Pinpoint the cell where the given text exists, returning its (x, y) midpoint coordinate. 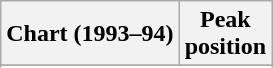
Chart (1993–94) (90, 34)
Peak position (225, 34)
